Determine the [x, y] coordinate at the center of the cell enclosing the given text.  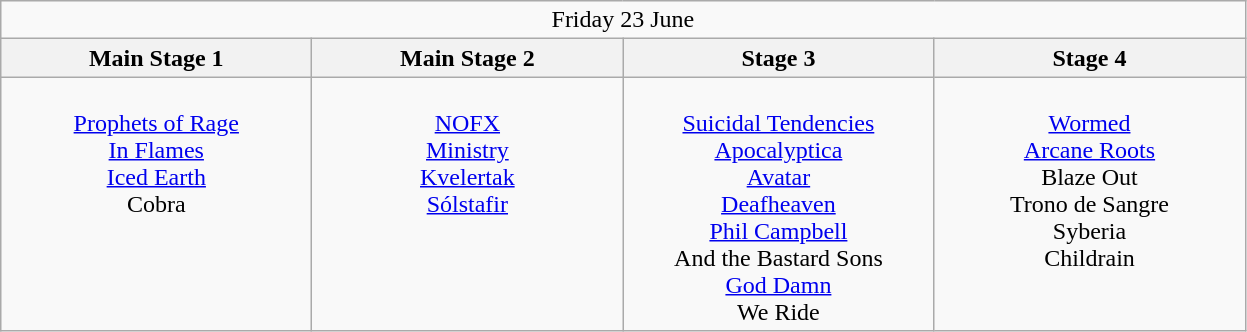
Wormed Arcane Roots Blaze Out Trono de Sangre Syberia Childrain [1090, 204]
Stage 3 [778, 58]
Stage 4 [1090, 58]
Prophets of Rage In Flames Iced Earth Cobra [156, 204]
NOFX Ministry Kvelertak Sólstafir [468, 204]
Main Stage 2 [468, 58]
Main Stage 1 [156, 58]
Suicidal Tendencies Apocalyptica Avatar Deafheaven Phil Campbell And the Bastard Sons God Damn We Ride [778, 204]
Friday 23 June [623, 20]
